Scan for the cell matching the given text and deliver its [X, Y] coordinate at center. 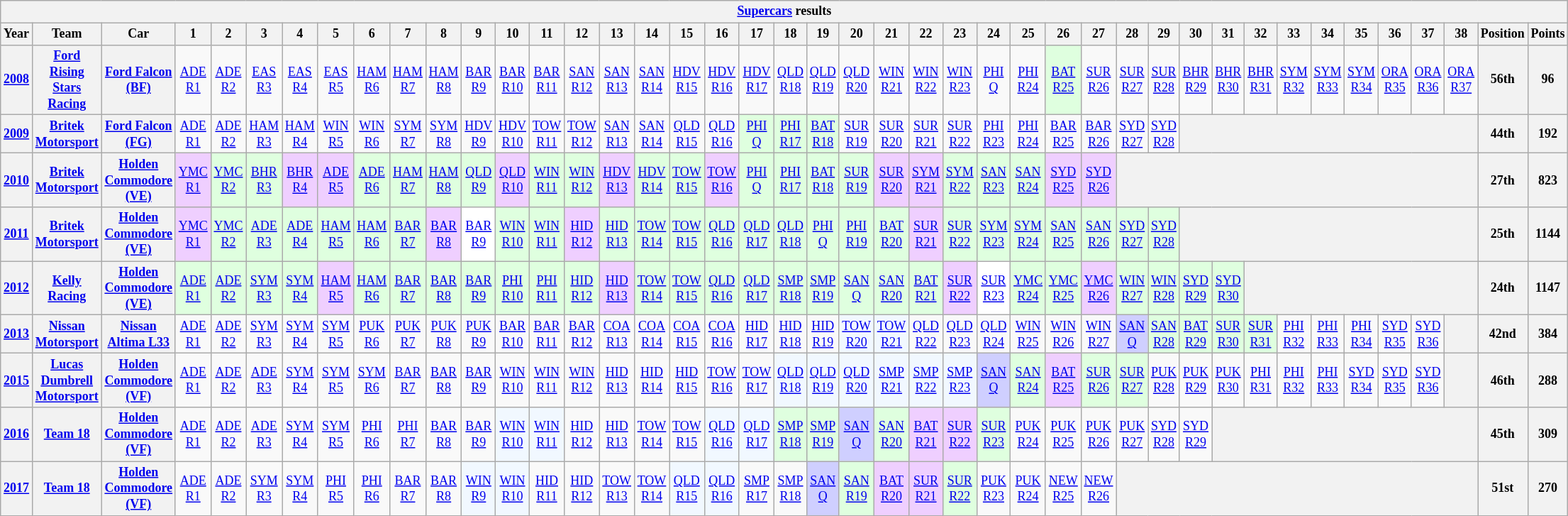
HAMR4 [301, 134]
PHIR5 [336, 488]
WINR21 [891, 79]
TOWR11 [546, 134]
1147 [1547, 288]
SYMR34 [1362, 79]
BARR12 [582, 334]
TOWR20 [857, 334]
PUKR23 [994, 488]
HIDR11 [546, 488]
EASR4 [301, 79]
15 [686, 34]
23 [960, 34]
SMPR21 [891, 380]
14 [651, 34]
3 [264, 34]
BHRR31 [1261, 79]
PUKR28 [1164, 380]
HDVR15 [686, 79]
WINR6 [372, 134]
SYMR21 [926, 180]
PUKR29 [1196, 380]
SANR26 [1099, 234]
HDVR13 [617, 180]
4 [301, 34]
PHIR19 [857, 234]
SYDR34 [1362, 380]
20 [857, 34]
SYMR32 [1294, 79]
12 [582, 34]
HDVR17 [756, 79]
PHIR31 [1261, 380]
TOWR17 [756, 380]
ORAR37 [1461, 79]
42nd [1503, 334]
QLDR22 [926, 334]
EASR5 [336, 79]
WINR22 [926, 79]
8 [444, 34]
ADER5 [336, 180]
288 [1547, 380]
QLDR9 [479, 180]
HIDR15 [686, 380]
309 [1547, 434]
270 [1547, 488]
Ford Falcon (BF) [138, 79]
32 [1261, 34]
TOWR21 [891, 334]
7 [408, 34]
HDVR9 [479, 134]
25 [1028, 34]
Year [17, 34]
SYDR26 [1099, 180]
36 [1394, 34]
NEWR26 [1099, 488]
QLDR23 [960, 334]
SYMR24 [1028, 234]
Ford Falcon (FG) [138, 134]
BARR26 [1099, 134]
PUKR27 [1132, 434]
Car [138, 34]
2011 [17, 234]
2017 [17, 488]
PUKR26 [1099, 434]
COAR15 [686, 334]
PUKR30 [1228, 380]
1 [193, 34]
YMCR24 [1028, 288]
QLDR24 [994, 334]
19 [823, 34]
YMCR25 [1063, 288]
5 [336, 34]
WINR5 [336, 134]
BHRR4 [301, 180]
9 [479, 34]
46th [1503, 380]
WINR9 [479, 488]
823 [1547, 180]
PUKR25 [1063, 434]
17 [756, 34]
2016 [17, 434]
BATR29 [1196, 334]
24 [994, 34]
Team [67, 34]
BARR25 [1063, 134]
HIDR14 [651, 380]
2015 [17, 380]
ORAR36 [1428, 79]
2 [228, 34]
2010 [17, 180]
PUKR9 [479, 334]
31 [1228, 34]
SYDR25 [1063, 180]
HIDR17 [756, 334]
PHIR11 [546, 288]
38 [1461, 34]
PHIR23 [994, 134]
35 [1362, 34]
33 [1294, 34]
SMPR22 [926, 380]
PHIR10 [513, 288]
Nissan Altima L33 [138, 334]
COAR14 [651, 334]
COAR16 [722, 334]
Nissan Motorsport [67, 334]
Ford Rising Stars Racing [67, 79]
SURR28 [1164, 79]
21 [891, 34]
Kelly Racing [67, 288]
ADER6 [372, 180]
Points [1547, 34]
PUKR7 [408, 334]
29 [1164, 34]
192 [1547, 134]
PUKR6 [372, 334]
PHIR7 [408, 434]
SYMR23 [994, 234]
30 [1196, 34]
34 [1328, 34]
HIDR18 [791, 334]
QLDR10 [513, 180]
SANR12 [582, 79]
ADER4 [301, 234]
SANR28 [1164, 334]
WINR23 [960, 79]
44th [1503, 134]
SURR31 [1261, 334]
Position [1503, 34]
16 [722, 34]
51st [1503, 488]
96 [1547, 79]
2009 [17, 134]
TOWR13 [617, 488]
SYMR33 [1328, 79]
Supercars results [784, 11]
1144 [1547, 234]
WINR25 [1028, 334]
HDVR14 [651, 180]
SYMR8 [444, 134]
SMPR17 [756, 488]
BHRR29 [1196, 79]
COAR13 [617, 334]
SYDR30 [1228, 288]
13 [617, 34]
27th [1503, 180]
28 [1132, 34]
BHRR3 [264, 180]
SYMR6 [372, 380]
11 [546, 34]
PHIR34 [1362, 334]
WINR28 [1164, 288]
HDVR10 [513, 134]
HAMR3 [264, 134]
27 [1099, 34]
SURR30 [1228, 334]
26 [1063, 34]
25th [1503, 234]
PUKR8 [444, 334]
18 [791, 34]
SYMR7 [408, 134]
2013 [17, 334]
45th [1503, 434]
SMPR23 [960, 380]
2012 [17, 288]
384 [1547, 334]
HIDR19 [823, 334]
2008 [17, 79]
SANR23 [994, 180]
37 [1428, 34]
24th [1503, 288]
NEWR25 [1063, 488]
YMCR26 [1099, 288]
10 [513, 34]
BHRR30 [1228, 79]
SANR19 [857, 488]
Lucas Dumbrell Motorsport [67, 380]
SANR25 [1063, 234]
WINR26 [1063, 334]
SYMR22 [960, 180]
ORAR35 [1394, 79]
HDVR16 [722, 79]
EASR3 [264, 79]
56th [1503, 79]
TOWR12 [582, 134]
22 [926, 34]
6 [372, 34]
